Detect which cell encompasses the target text, then output its (x, y) center coordinate. 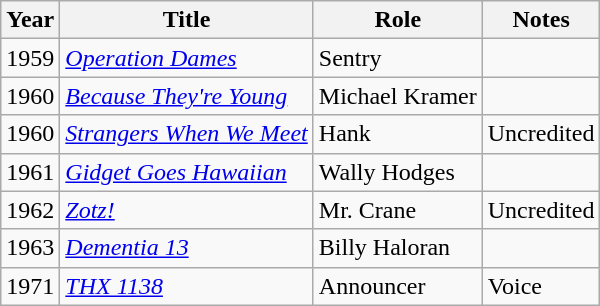
Michael Kramer (398, 96)
1961 (30, 172)
Billy Haloran (398, 248)
Operation Dames (186, 58)
Voice (541, 286)
THX 1138 (186, 286)
1959 (30, 58)
Zotz! (186, 210)
Gidget Goes Hawaiian (186, 172)
Role (398, 20)
1962 (30, 210)
Sentry (398, 58)
Wally Hodges (398, 172)
1963 (30, 248)
Announcer (398, 286)
Dementia 13 (186, 248)
Title (186, 20)
Because They're Young (186, 96)
1971 (30, 286)
Strangers When We Meet (186, 134)
Notes (541, 20)
Hank (398, 134)
Year (30, 20)
Mr. Crane (398, 210)
